Locate the cell with the specified text and output its [x, y] center coordinate. 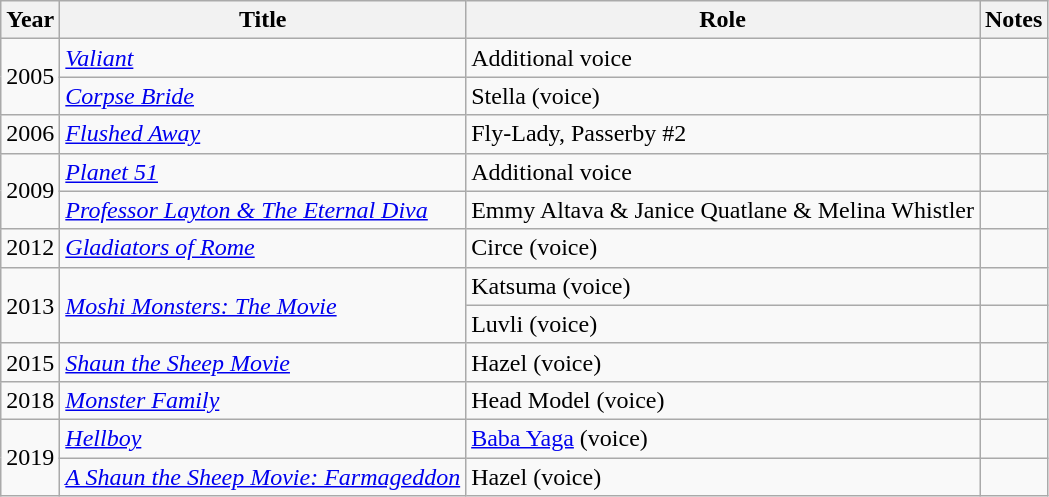
Emmy Altava & Janice Quatlane & Melina Whistler [723, 210]
Katsuma (voice) [723, 286]
2006 [30, 134]
Corpse Bride [263, 96]
Luvli (voice) [723, 324]
Gladiators of Rome [263, 248]
Baba Yaga (voice) [723, 438]
2012 [30, 248]
Year [30, 20]
Flushed Away [263, 134]
2013 [30, 305]
Monster Family [263, 400]
2018 [30, 400]
Shaun the Sheep Movie [263, 362]
Role [723, 20]
Valiant [263, 58]
Notes [1014, 20]
Fly-Lady, Passerby #2 [723, 134]
Title [263, 20]
Circe (voice) [723, 248]
Hellboy [263, 438]
2005 [30, 77]
Stella (voice) [723, 96]
A Shaun the Sheep Movie: Farmageddon [263, 477]
2019 [30, 457]
2015 [30, 362]
Moshi Monsters: The Movie [263, 305]
Professor Layton & The Eternal Diva [263, 210]
2009 [30, 191]
Planet 51 [263, 172]
Head Model (voice) [723, 400]
